Provide the [x, y] coordinate of the cell's center where the given text is located.  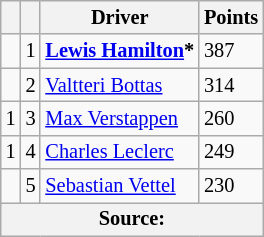
Points [231, 17]
260 [231, 118]
Valtteri Bottas [120, 85]
314 [231, 85]
249 [231, 152]
387 [231, 51]
Max Verstappen [120, 118]
Driver [120, 17]
3 [31, 118]
Sebastian Vettel [120, 186]
2 [31, 85]
Source: [132, 219]
230 [231, 186]
Charles Leclerc [120, 152]
5 [31, 186]
4 [31, 152]
Lewis Hamilton* [120, 51]
